Find where the given text appears and provide that cell's center as (x, y) coordinate. 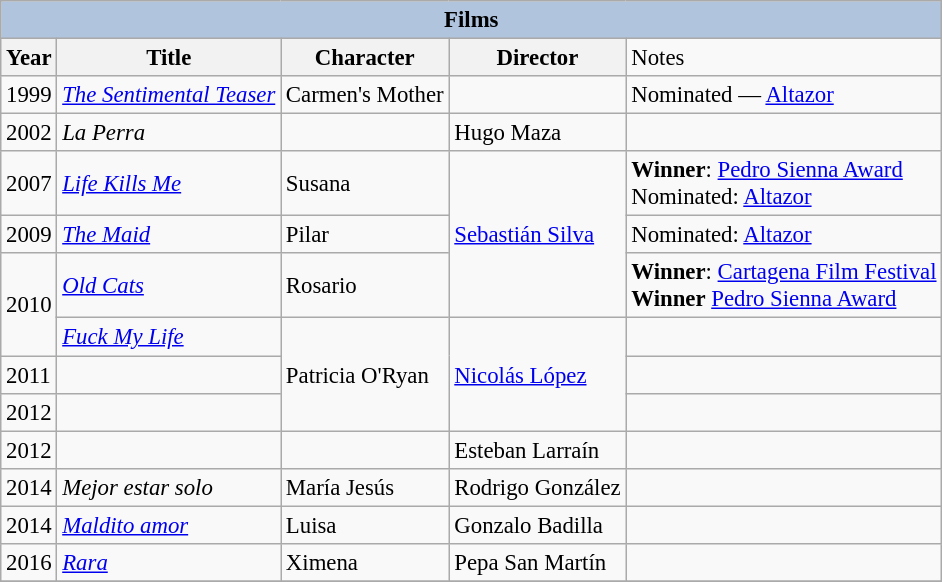
Pepa San Martín (538, 563)
The Maid (169, 235)
Hugo Maza (538, 133)
Susana (365, 184)
Winner: Cartagena Film FestivalWinner Pedro Sienna Award (784, 286)
Notes (784, 58)
Fuck My Life (169, 337)
Nicolás López (538, 374)
Winner: Pedro Sienna AwardNominated: Altazor (784, 184)
Old Cats (169, 286)
María Jesús (365, 487)
Rodrigo González (538, 487)
2016 (29, 563)
Gonzalo Badilla (538, 525)
Rara (169, 563)
Character (365, 58)
Ximena (365, 563)
Year (29, 58)
Sebastián Silva (538, 234)
2011 (29, 375)
Films (472, 20)
Life Kills Me (169, 184)
Mejor estar solo (169, 487)
2009 (29, 235)
Patricia O'Ryan (365, 374)
Rosario (365, 286)
Carmen's Mother (365, 95)
The Sentimental Teaser (169, 95)
1999 (29, 95)
La Perra (169, 133)
2007 (29, 184)
Title (169, 58)
Nominated — Altazor (784, 95)
2002 (29, 133)
2010 (29, 305)
Nominated: Altazor (784, 235)
Maldito amor (169, 525)
Pilar (365, 235)
Luisa (365, 525)
Director (538, 58)
Esteban Larraín (538, 450)
